For the text-containing cell, return its midpoint in (X, Y) coordinate format. 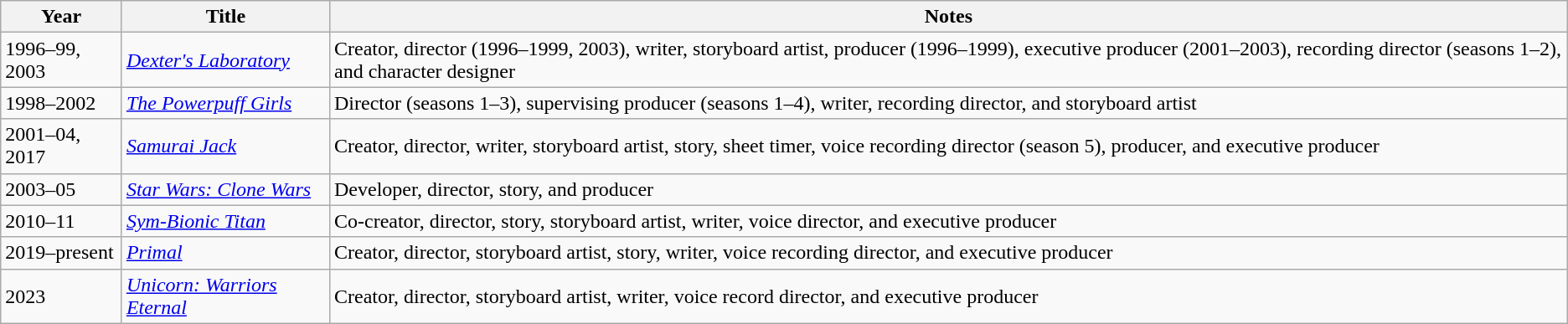
Dexter's Laboratory (225, 60)
Notes (948, 17)
Samurai Jack (225, 146)
2003–05 (62, 189)
Creator, director, storyboard artist, story, writer, voice recording director, and executive producer (948, 253)
Co-creator, director, story, storyboard artist, writer, voice director, and executive producer (948, 221)
Creator, director, writer, storyboard artist, story, sheet timer, voice recording director (season 5), producer, and executive producer (948, 146)
2019–present (62, 253)
2001–04, 2017 (62, 146)
2010–11 (62, 221)
Star Wars: Clone Wars (225, 189)
Developer, director, story, and producer (948, 189)
Director (seasons 1–3), supervising producer (seasons 1–4), writer, recording director, and storyboard artist (948, 103)
Sym-Bionic Titan (225, 221)
Primal (225, 253)
Title (225, 17)
2023 (62, 296)
The Powerpuff Girls (225, 103)
Year (62, 17)
Creator, director, storyboard artist, writer, voice record director, and executive producer (948, 296)
Unicorn: Warriors Eternal (225, 296)
1996–99, 2003 (62, 60)
1998–2002 (62, 103)
